Capture the cell that displays the provided text and extract its (X, Y) central coordinate. 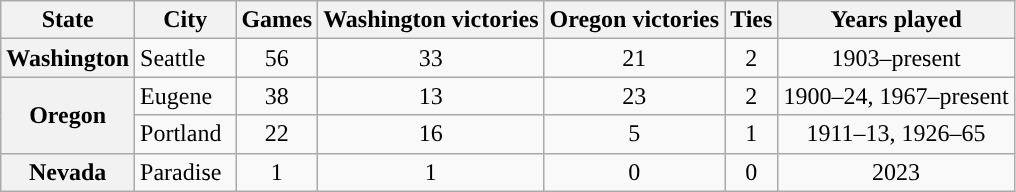
Ties (752, 20)
Washington victories (431, 20)
33 (431, 58)
Seattle (186, 58)
1900–24, 1967–present (896, 96)
Games (277, 20)
2023 (896, 172)
Eugene (186, 96)
Oregon victories (634, 20)
Portland (186, 134)
State (68, 20)
Paradise (186, 172)
13 (431, 96)
56 (277, 58)
5 (634, 134)
City (186, 20)
21 (634, 58)
16 (431, 134)
Washington (68, 58)
Years played (896, 20)
1911–13, 1926–65 (896, 134)
23 (634, 96)
Oregon (68, 115)
1903–present (896, 58)
Nevada (68, 172)
38 (277, 96)
22 (277, 134)
